Pinpoint the cell where the given text exists, returning its [x, y] midpoint coordinate. 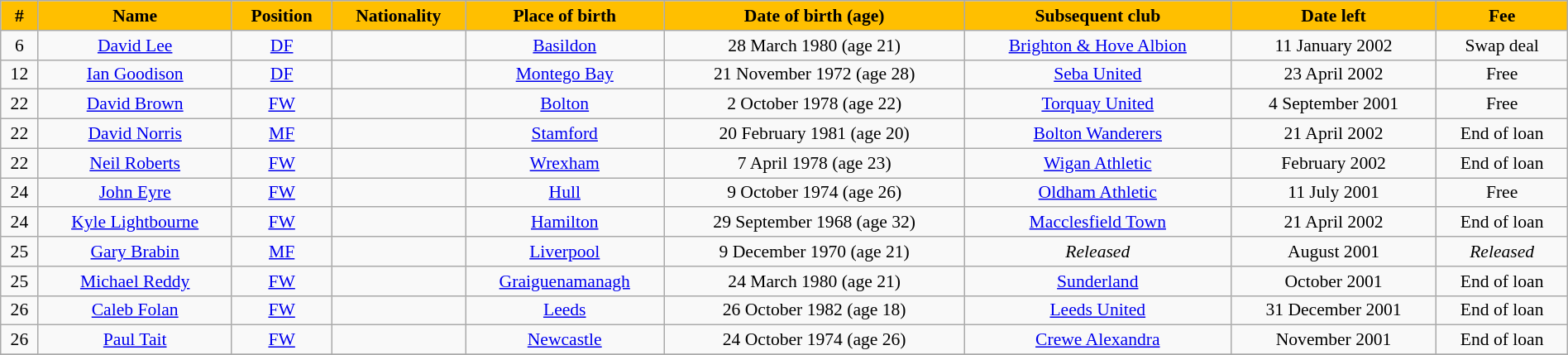
August 2001 [1333, 252]
Graiguenamanagh [565, 281]
Date of birth (age) [815, 16]
Paul Tait [135, 340]
Gary Brabin [135, 252]
Subsequent club [1097, 16]
29 September 1968 (age 32) [815, 223]
Swap deal [1502, 46]
John Eyre [135, 193]
26 October 1982 (age 18) [815, 310]
Bolton Wanderers [1097, 134]
November 2001 [1333, 340]
Wrexham [565, 163]
Leeds United [1097, 310]
9 December 1970 (age 21) [815, 252]
12 [20, 74]
Bolton [565, 104]
28 March 1980 (age 21) [815, 46]
October 2001 [1333, 281]
4 September 2001 [1333, 104]
Kyle Lightbourne [135, 223]
David Brown [135, 104]
2 October 1978 (age 22) [815, 104]
20 February 1981 (age 20) [815, 134]
Oldham Athletic [1097, 193]
Macclesfield Town [1097, 223]
11 January 2002 [1333, 46]
6 [20, 46]
David Norris [135, 134]
Ian Goodison [135, 74]
Montego Bay [565, 74]
Place of birth [565, 16]
Seba United [1097, 74]
Date left [1333, 16]
31 December 2001 [1333, 310]
Stamford [565, 134]
24 March 1980 (age 21) [815, 281]
February 2002 [1333, 163]
24 October 1974 (age 26) [815, 340]
Brighton & Hove Albion [1097, 46]
Wigan Athletic [1097, 163]
Hull [565, 193]
David Lee [135, 46]
Fee [1502, 16]
Torquay United [1097, 104]
7 April 1978 (age 23) [815, 163]
Basildon [565, 46]
Neil Roberts [135, 163]
Leeds [565, 310]
# [20, 16]
9 October 1974 (age 26) [815, 193]
11 July 2001 [1333, 193]
Nationality [399, 16]
Liverpool [565, 252]
Hamilton [565, 223]
Caleb Folan [135, 310]
23 April 2002 [1333, 74]
Michael Reddy [135, 281]
Name [135, 16]
Crewe Alexandra [1097, 340]
Position [281, 16]
Sunderland [1097, 281]
Newcastle [565, 340]
21 November 1972 (age 28) [815, 74]
